Return the [X, Y] coordinate for the center point of the cell that contains the specified text.  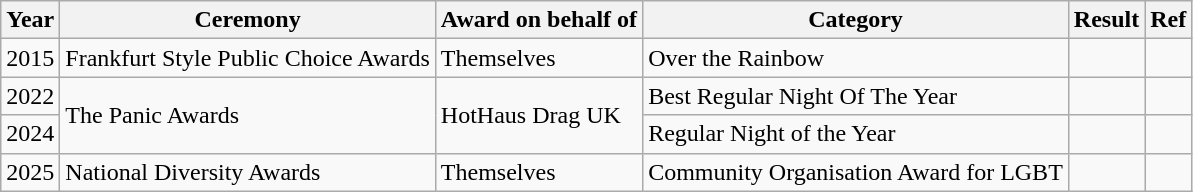
Ceremony [248, 20]
Best Regular Night Of The Year [856, 96]
The Panic Awards [248, 115]
Over the Rainbow [856, 58]
2022 [30, 96]
HotHaus Drag UK [538, 115]
Ref [1168, 20]
Category [856, 20]
Regular Night of the Year [856, 134]
Result [1106, 20]
National Diversity Awards [248, 172]
Frankfurt Style Public Choice Awards [248, 58]
2015 [30, 58]
2024 [30, 134]
2025 [30, 172]
Community Organisation Award for LGBT [856, 172]
Year [30, 20]
Award on behalf of [538, 20]
